Search for the cell housing the specified text and yield its (x, y) center coordinate. 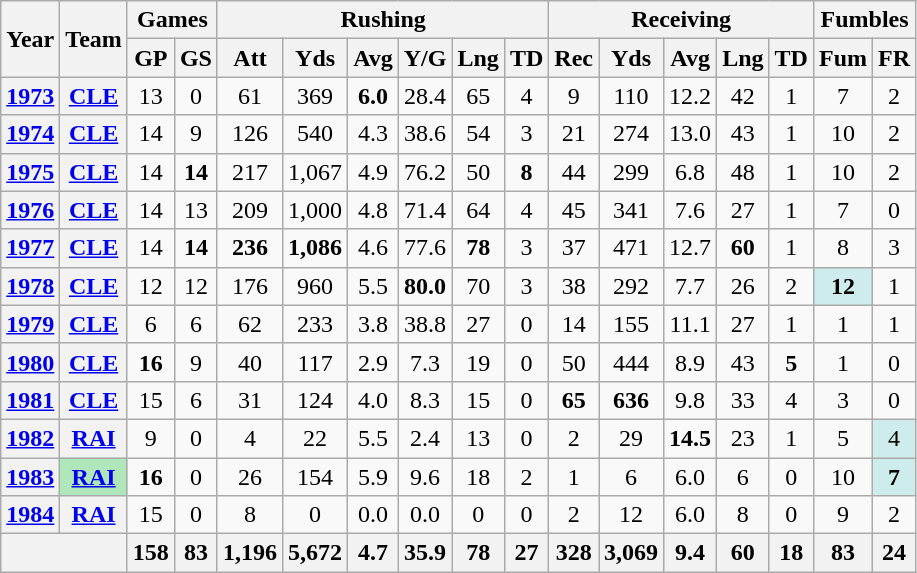
45 (574, 210)
471 (632, 248)
28.4 (425, 96)
6.8 (690, 172)
Y/G (425, 58)
4.8 (374, 210)
1984 (30, 515)
35.9 (425, 553)
1973 (30, 96)
29 (632, 438)
19 (478, 362)
8.3 (425, 400)
4.7 (374, 553)
2.4 (425, 438)
77.6 (425, 248)
38.6 (425, 134)
38.8 (425, 324)
960 (316, 286)
4.6 (374, 248)
1977 (30, 248)
80.0 (425, 286)
4.0 (374, 400)
42 (743, 96)
48 (743, 172)
1974 (30, 134)
1976 (30, 210)
62 (250, 324)
Fum (842, 58)
9.6 (425, 477)
76.2 (425, 172)
8.9 (690, 362)
1,067 (316, 172)
7.6 (690, 210)
31 (250, 400)
38 (574, 286)
369 (316, 96)
70 (478, 286)
9.4 (690, 553)
FR (894, 58)
5,672 (316, 553)
1,000 (316, 210)
44 (574, 172)
Fumbles (864, 20)
540 (316, 134)
1980 (30, 362)
61 (250, 96)
13.0 (690, 134)
3,069 (632, 553)
110 (632, 96)
233 (316, 324)
Team (94, 39)
328 (574, 553)
155 (632, 324)
14.5 (690, 438)
444 (632, 362)
4.9 (374, 172)
299 (632, 172)
37 (574, 248)
292 (632, 286)
158 (150, 553)
12.7 (690, 248)
636 (632, 400)
5.9 (374, 477)
126 (250, 134)
2.9 (374, 362)
7.7 (690, 286)
1979 (30, 324)
Receiving (682, 20)
Rushing (382, 20)
71.4 (425, 210)
GS (196, 58)
54 (478, 134)
1978 (30, 286)
176 (250, 286)
1983 (30, 477)
1,086 (316, 248)
GP (150, 58)
217 (250, 172)
4.3 (374, 134)
64 (478, 210)
Att (250, 58)
154 (316, 477)
23 (743, 438)
33 (743, 400)
9.8 (690, 400)
Year (30, 39)
1,196 (250, 553)
124 (316, 400)
Rec (574, 58)
1981 (30, 400)
22 (316, 438)
341 (632, 210)
1975 (30, 172)
40 (250, 362)
12.2 (690, 96)
1982 (30, 438)
7.3 (425, 362)
236 (250, 248)
24 (894, 553)
11.1 (690, 324)
Games (172, 20)
274 (632, 134)
117 (316, 362)
209 (250, 210)
3.8 (374, 324)
21 (574, 134)
